Find where the given text appears and provide that cell's center as (x, y) coordinate. 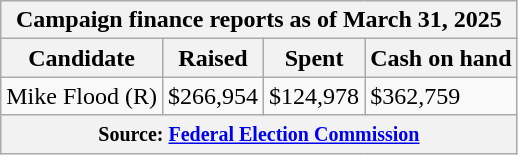
$124,978 (314, 96)
Campaign finance reports as of March 31, 2025 (259, 20)
$266,954 (212, 96)
Cash on hand (441, 58)
Spent (314, 58)
Raised (212, 58)
$362,759 (441, 96)
Mike Flood (R) (82, 96)
Source: Federal Election Commission (259, 134)
Candidate (82, 58)
